Search for the cell housing the specified text and yield its (X, Y) center coordinate. 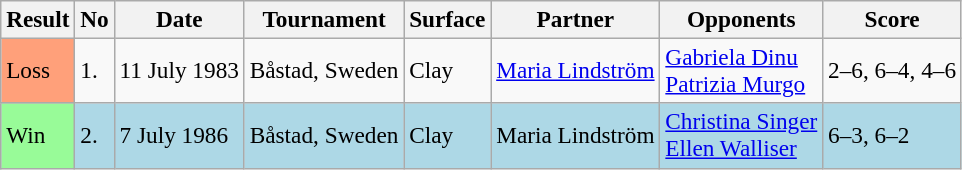
Score (892, 19)
2. (94, 136)
Christina Singer Ellen Walliser (742, 136)
2–6, 6–4, 4–6 (892, 70)
6–3, 6–2 (892, 136)
Surface (448, 19)
No (94, 19)
Date (179, 19)
7 July 1986 (179, 136)
Opponents (742, 19)
Partner (576, 19)
1. (94, 70)
Result (38, 19)
Gabriela Dinu Patrizia Murgo (742, 70)
Tournament (324, 19)
Loss (38, 70)
11 July 1983 (179, 70)
Win (38, 136)
